From the cell containing the given text, extract its center point as [x, y] coordinate. 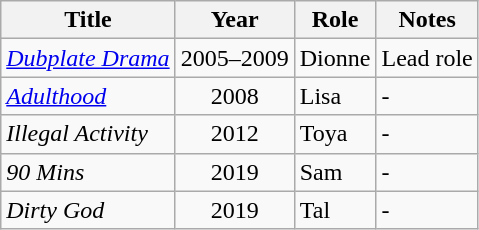
2005–2009 [234, 58]
Dirty God [88, 210]
Illegal Activity [88, 134]
Sam [335, 172]
Adulthood [88, 96]
Role [335, 20]
Toya [335, 134]
Title [88, 20]
Dubplate Drama [88, 58]
Tal [335, 210]
2012 [234, 134]
Lead role [427, 58]
Year [234, 20]
Dionne [335, 58]
2008 [234, 96]
Lisa [335, 96]
Notes [427, 20]
90 Mins [88, 172]
